Determine the [x, y] coordinate at the center of the cell enclosing the given text.  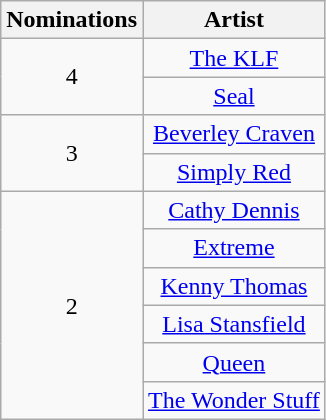
Artist [234, 20]
The Wonder Stuff [234, 400]
3 [72, 153]
Simply Red [234, 172]
Beverley Craven [234, 134]
Cathy Dennis [234, 210]
4 [72, 77]
Nominations [72, 20]
2 [72, 305]
Kenny Thomas [234, 286]
Lisa Stansfield [234, 324]
Extreme [234, 248]
Queen [234, 362]
The KLF [234, 58]
Seal [234, 96]
